Extract the (x, y) coordinate from the center of the cell holding the provided text.  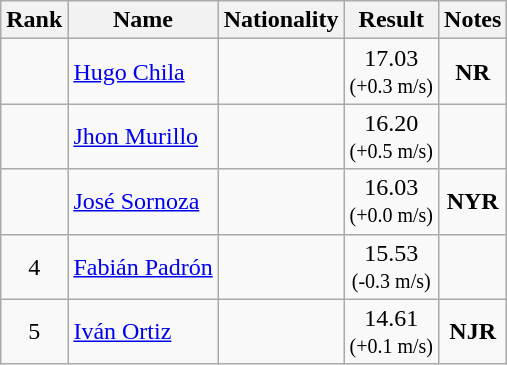
5 (34, 332)
4 (34, 266)
17.03(+0.3 m/s) (392, 72)
NR (473, 72)
Hugo Chila (143, 72)
16.20(+0.5 m/s) (392, 136)
Jhon Murillo (143, 136)
Fabián Padrón (143, 266)
Iván Ortiz (143, 332)
14.61(+0.1 m/s) (392, 332)
Rank (34, 20)
15.53(-0.3 m/s) (392, 266)
NYR (473, 202)
Result (392, 20)
Notes (473, 20)
José Sornoza (143, 202)
Nationality (281, 20)
Name (143, 20)
NJR (473, 332)
16.03(+0.0 m/s) (392, 202)
